Extract the (X, Y) coordinate from the center of the cell holding the provided text.  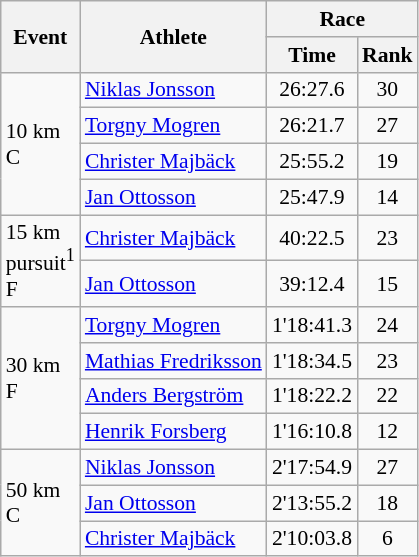
Race (342, 19)
22 (388, 396)
2'13:55.2 (312, 503)
2'17:54.9 (312, 468)
25:55.2 (312, 162)
15 (388, 284)
50 km C (40, 504)
1'18:22.2 (312, 396)
Henrik Forsberg (174, 432)
40:22.5 (312, 238)
1'18:34.5 (312, 361)
26:21.7 (312, 126)
Rank (388, 55)
1'18:41.3 (312, 325)
2'10:03.8 (312, 539)
10 km C (40, 143)
25:47.9 (312, 197)
39:12.4 (312, 284)
24 (388, 325)
30 km F (40, 378)
6 (388, 539)
Time (312, 55)
Anders Bergström (174, 396)
19 (388, 162)
18 (388, 503)
1'16:10.8 (312, 432)
12 (388, 432)
26:27.6 (312, 90)
Event (40, 36)
30 (388, 90)
14 (388, 197)
Athlete (174, 36)
Mathias Fredriksson (174, 361)
15 km pursuit1 F (40, 261)
